Determine the [X, Y] coordinate at the center of the cell enclosing the given text.  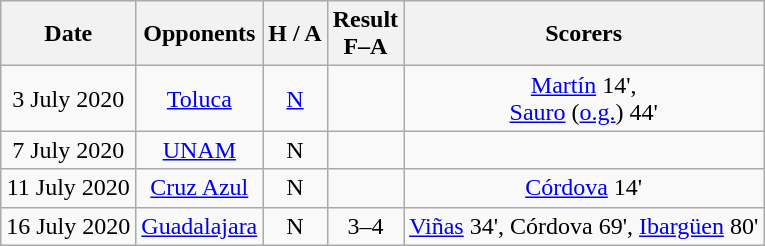
3 July 2020 [68, 98]
7 July 2020 [68, 150]
ResultF–A [365, 34]
Córdova 14' [584, 188]
16 July 2020 [68, 226]
Guadalajara [200, 226]
Date [68, 34]
11 July 2020 [68, 188]
3–4 [365, 226]
Cruz Azul [200, 188]
Martín 14',Sauro (o.g.) 44' [584, 98]
Viñas 34', Córdova 69', Ibargüen 80' [584, 226]
Opponents [200, 34]
H / A [295, 34]
UNAM [200, 150]
Toluca [200, 98]
Scorers [584, 34]
